Pinpoint the cell where the given text exists, returning its (X, Y) midpoint coordinate. 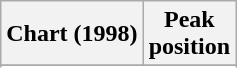
Chart (1998) (72, 34)
Peakposition (189, 34)
